Locate the cell with the specified text and output its [x, y] center coordinate. 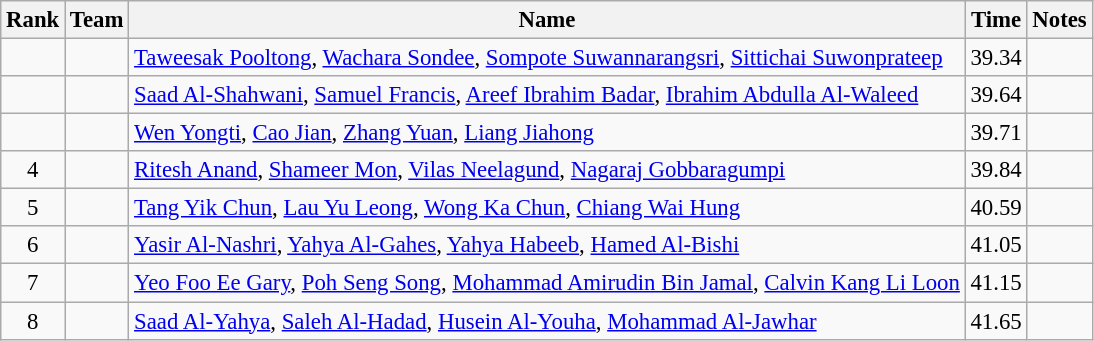
8 [33, 321]
41.05 [996, 245]
40.59 [996, 208]
41.65 [996, 321]
4 [33, 170]
Team [97, 20]
Wen Yongti, Cao Jian, Zhang Yuan, Liang Jiahong [547, 133]
39.71 [996, 133]
Tang Yik Chun, Lau Yu Leong, Wong Ka Chun, Chiang Wai Hung [547, 208]
6 [33, 245]
Time [996, 20]
Taweesak Pooltong, Wachara Sondee, Sompote Suwannarangsri, Sittichai Suwonprateep [547, 58]
Saad Al-Yahya, Saleh Al-Hadad, Husein Al-Youha, Mohammad Al-Jawhar [547, 321]
Ritesh Anand, Shameer Mon, Vilas Neelagund, Nagaraj Gobbaragumpi [547, 170]
Name [547, 20]
39.84 [996, 170]
Yasir Al-Nashri, Yahya Al-Gahes, Yahya Habeeb, Hamed Al-Bishi [547, 245]
41.15 [996, 283]
7 [33, 283]
Rank [33, 20]
Notes [1060, 20]
5 [33, 208]
Saad Al-Shahwani, Samuel Francis, Areef Ibrahim Badar, Ibrahim Abdulla Al-Waleed [547, 95]
Yeo Foo Ee Gary, Poh Seng Song, Mohammad Amirudin Bin Jamal, Calvin Kang Li Loon [547, 283]
39.64 [996, 95]
39.34 [996, 58]
